Detect which cell encompasses the target text, then output its (x, y) center coordinate. 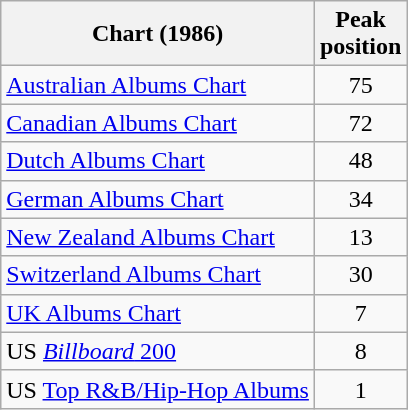
Chart (1986) (158, 34)
Switzerland Albums Chart (158, 275)
7 (360, 313)
Peakposition (360, 34)
48 (360, 161)
Australian Albums Chart (158, 85)
US Top R&B/Hip-Hop Albums (158, 389)
UK Albums Chart (158, 313)
Dutch Albums Chart (158, 161)
1 (360, 389)
13 (360, 237)
New Zealand Albums Chart (158, 237)
German Albums Chart (158, 199)
75 (360, 85)
34 (360, 199)
US Billboard 200 (158, 351)
72 (360, 123)
Canadian Albums Chart (158, 123)
30 (360, 275)
8 (360, 351)
